Detect which cell encompasses the target text, then output its (x, y) center coordinate. 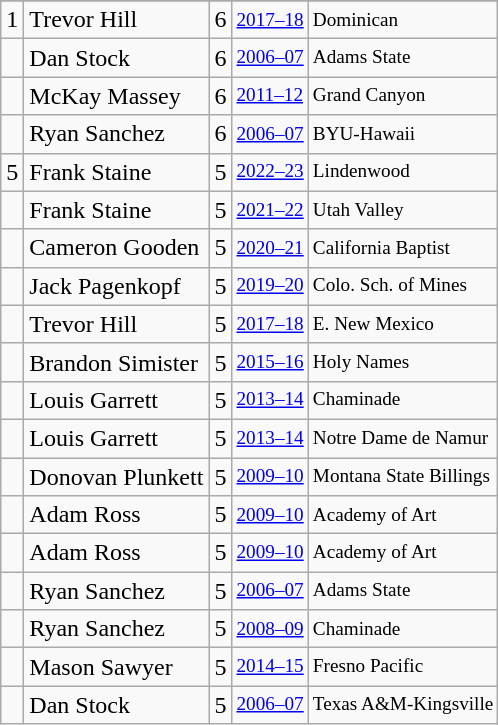
Mason Sawyer (116, 667)
Holy Names (403, 362)
2020–21 (270, 248)
Notre Dame de Namur (403, 438)
Lindenwood (403, 172)
2015–16 (270, 362)
Donovan Plunkett (116, 477)
California Baptist (403, 248)
2021–22 (270, 210)
2014–15 (270, 667)
2008–09 (270, 629)
Colo. Sch. of Mines (403, 286)
McKay Massey (116, 96)
Fresno Pacific (403, 667)
E. New Mexico (403, 324)
Cameron Gooden (116, 248)
Jack Pagenkopf (116, 286)
2022–23 (270, 172)
1 (12, 20)
Grand Canyon (403, 96)
Dominican (403, 20)
2011–12 (270, 96)
Montana State Billings (403, 477)
Utah Valley (403, 210)
Texas A&M-Kingsville (403, 705)
2019–20 (270, 286)
BYU-Hawaii (403, 134)
Brandon Simister (116, 362)
